Find where the given text appears and provide that cell's center as [X, Y] coordinate. 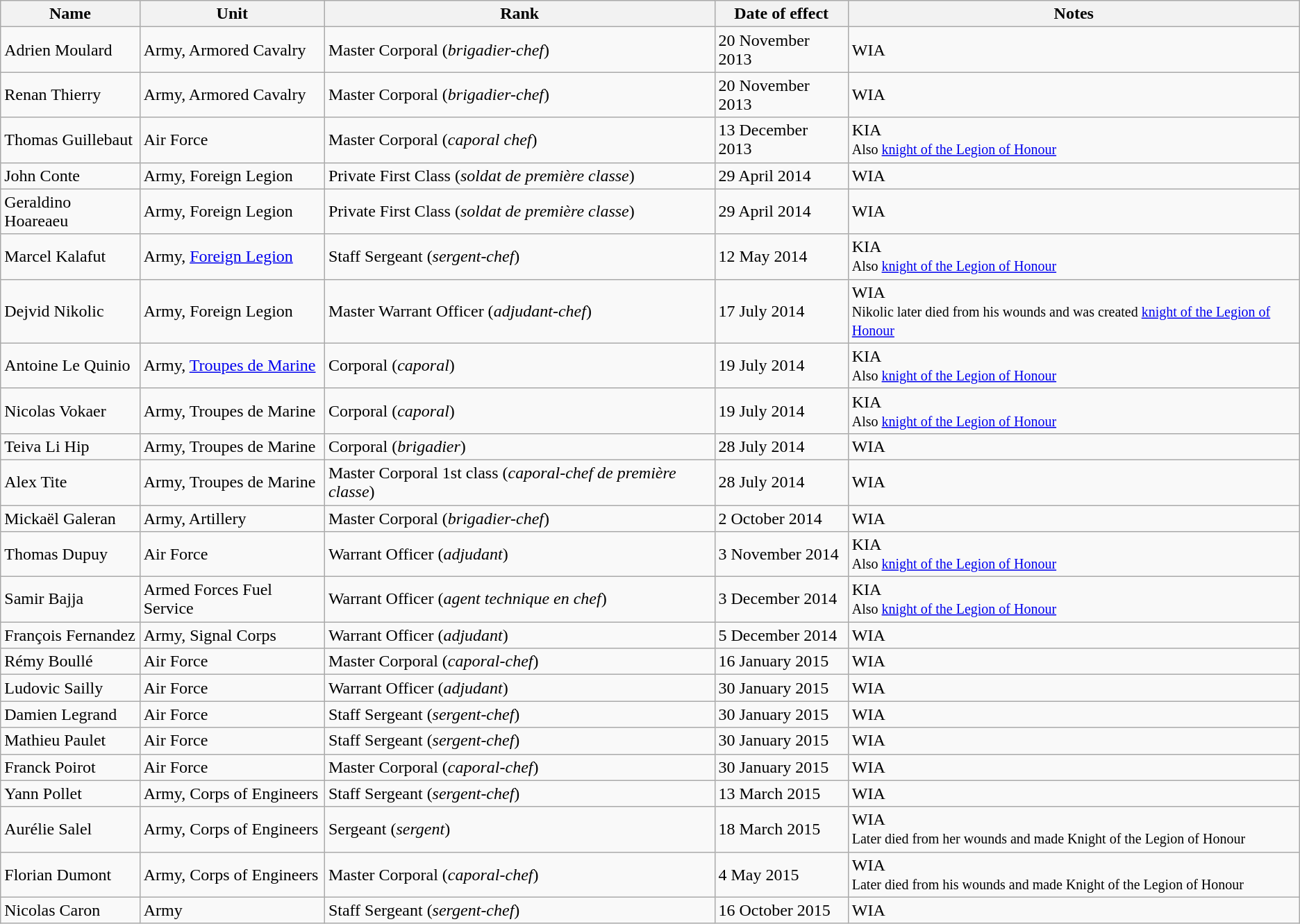
Yann Pollet [70, 793]
Adrien Moulard [70, 50]
Marcel Kalafut [70, 257]
Army, Signal Corps [232, 635]
12 May 2014 [781, 257]
17 July 2014 [781, 311]
Name [70, 14]
John Conte [70, 176]
Antoine Le Quinio [70, 365]
Master Warrant Officer (adjudant-chef) [519, 311]
Damien Legrand [70, 714]
Samir Bajja [70, 600]
Rémy Boullé [70, 662]
5 December 2014 [781, 635]
16 October 2015 [781, 910]
Dejvid Nikolic [70, 311]
Franck Poirot [70, 767]
2 October 2014 [781, 519]
WIALater died from her wounds and made Knight of the Legion of Honour [1074, 829]
Nicolas Vokaer [70, 411]
Mickaël Galeran [70, 519]
Army [232, 910]
13 March 2015 [781, 793]
Warrant Officer (agent technique en chef) [519, 600]
Nicolas Caron [70, 910]
18 March 2015 [781, 829]
16 January 2015 [781, 662]
Date of effect [781, 14]
Sergeant (sergent) [519, 829]
Master Corporal (caporal chef) [519, 140]
Renan Thierry [70, 94]
Geraldino Hoareaeu [70, 211]
Mathieu Paulet [70, 741]
Corporal (brigadier) [519, 446]
Notes [1074, 14]
3 November 2014 [781, 554]
4 May 2015 [781, 875]
Florian Dumont [70, 875]
Thomas Dupuy [70, 554]
Thomas Guillebaut [70, 140]
Rank [519, 14]
Ludovic Sailly [70, 688]
Unit [232, 14]
Master Corporal 1st class (caporal-chef de première classe) [519, 482]
Army, Artillery [232, 519]
WIALater died from his wounds and made Knight of the Legion of Honour [1074, 875]
François Fernandez [70, 635]
WIANikolic later died from his wounds and was created knight of the Legion of Honour [1074, 311]
Aurélie Salel [70, 829]
3 December 2014 [781, 600]
13 December 2013 [781, 140]
Teiva Li Hip [70, 446]
Armed Forces Fuel Service [232, 600]
Alex Tite [70, 482]
